For the text-containing cell, return its midpoint in (X, Y) coordinate format. 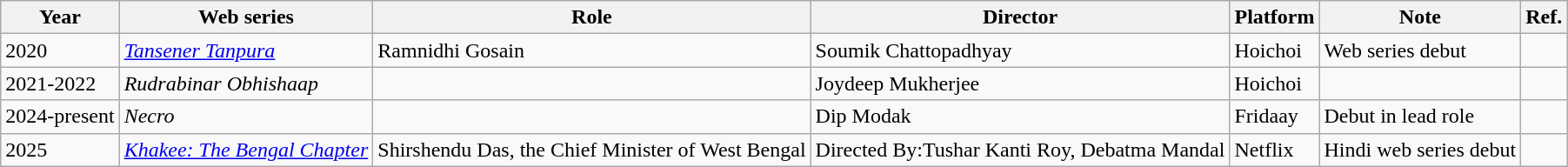
Fridaay (1275, 117)
Soumik Chattopadhyay (1020, 50)
2025 (60, 150)
Web series debut (1420, 50)
2021-2022 (60, 83)
Director (1020, 17)
Joydeep Mukherjee (1020, 83)
2020 (60, 50)
Hindi web series debut (1420, 150)
Shirshendu Das, the Chief Minister of West Bengal (591, 150)
Necro (246, 117)
Khakee: The Bengal Chapter (246, 150)
Netflix (1275, 150)
Dip Modak (1020, 117)
Ref. (1545, 17)
Role (591, 17)
Debut in lead role (1420, 117)
Directed By:Tushar Kanti Roy, Debatma Mandal (1020, 150)
Ramnidhi Gosain (591, 50)
Year (60, 17)
Platform (1275, 17)
Tansener Tanpura (246, 50)
Web series (246, 17)
Note (1420, 17)
Rudrabinar Obhishaap (246, 83)
2024-present (60, 117)
